Find where the given text appears and provide that cell's center as [x, y] coordinate. 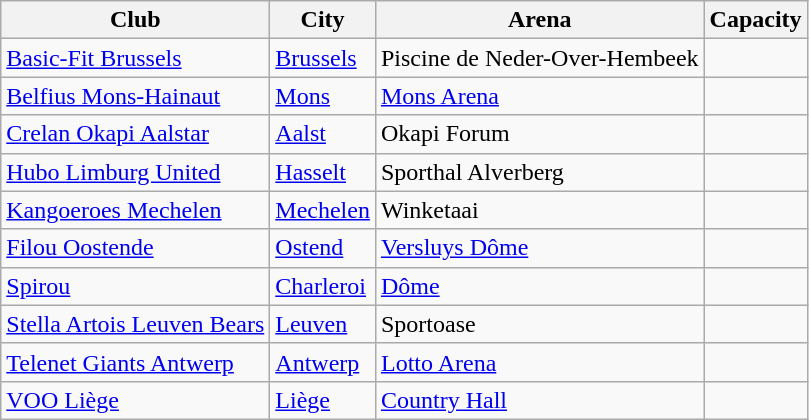
Charleroi [323, 286]
Country Hall [540, 400]
Club [136, 20]
Antwerp [323, 362]
Versluys Dôme [540, 248]
Mechelen [323, 210]
Sportoase [540, 324]
Winketaai [540, 210]
Hasselt [323, 172]
Brussels [323, 58]
Lotto Arena [540, 362]
Telenet Giants Antwerp [136, 362]
Dôme [540, 286]
Mons Arena [540, 96]
Okapi Forum [540, 134]
Basic-Fit Brussels [136, 58]
Liège [323, 400]
Ostend [323, 248]
Sporthal Alverberg [540, 172]
Mons [323, 96]
Piscine de Neder-Over-Hembeek [540, 58]
Capacity [756, 20]
Hubo Limburg United [136, 172]
Belfius Mons-Hainaut [136, 96]
Arena [540, 20]
Spirou [136, 286]
Aalst [323, 134]
Filou Oostende [136, 248]
Kangoeroes Mechelen [136, 210]
Crelan Okapi Aalstar [136, 134]
City [323, 20]
Leuven [323, 324]
Stella Artois Leuven Bears [136, 324]
VOO Liège [136, 400]
